For the text-containing cell, return its midpoint in (x, y) coordinate format. 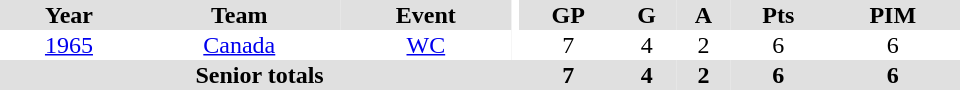
Year (69, 15)
WC (426, 45)
Team (240, 15)
A (704, 15)
G (646, 15)
1965 (69, 45)
GP (568, 15)
Event (426, 15)
Senior totals (260, 75)
Pts (778, 15)
Canada (240, 45)
PIM (893, 15)
